Locate the cell with the specified text and output its [x, y] center coordinate. 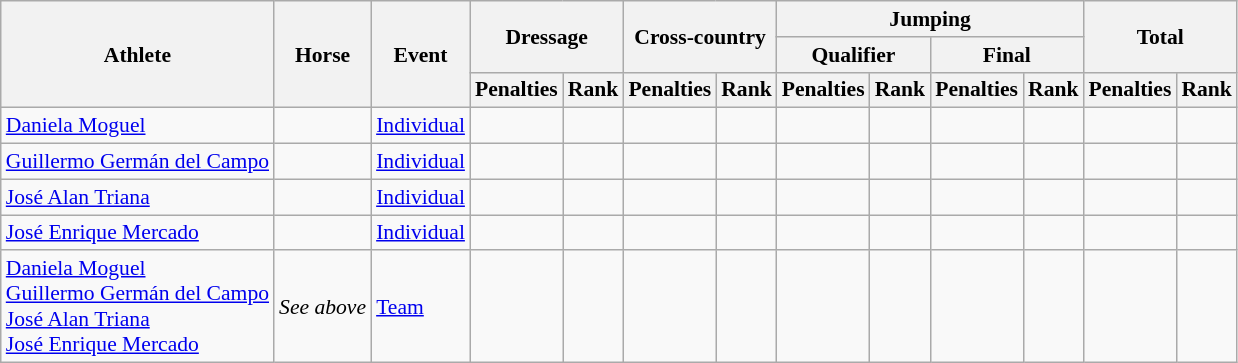
Daniela MoguelGuillermo Germán del CampoJosé Alan TrianaJosé Enrique Mercado [138, 307]
José Alan Triana [138, 197]
Horse [322, 54]
Event [420, 54]
See above [322, 307]
Final [1006, 55]
Jumping [930, 19]
Total [1160, 36]
Cross-country [700, 36]
Team [420, 307]
José Enrique Mercado [138, 233]
Dressage [546, 36]
Daniela Moguel [138, 126]
Guillermo Germán del Campo [138, 162]
Athlete [138, 54]
Qualifier [854, 55]
